Locate the cell with the specified text and output its (X, Y) center coordinate. 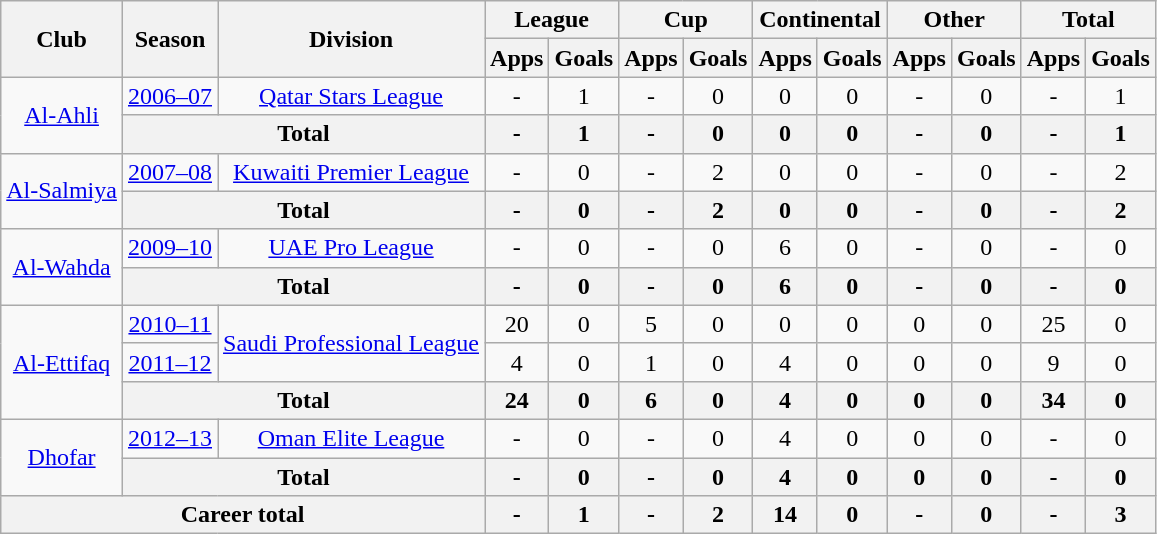
Al-Ettifaq (62, 362)
Cup (686, 20)
34 (1053, 400)
24 (517, 400)
2011–12 (170, 362)
5 (651, 324)
9 (1053, 362)
Career total (243, 515)
Oman Elite League (352, 438)
Other (954, 20)
Continental (820, 20)
2012–13 (170, 438)
Saudi Professional League (352, 343)
2010–11 (170, 324)
Al-Ahli (62, 115)
2006–07 (170, 96)
2009–10 (170, 248)
Qatar Stars League (352, 96)
20 (517, 324)
Season (170, 39)
25 (1053, 324)
League (552, 20)
Al-Salmiya (62, 191)
14 (785, 515)
Club (62, 39)
Dhofar (62, 457)
Kuwaiti Premier League (352, 172)
2007–08 (170, 172)
Division (352, 39)
3 (1121, 515)
UAE Pro League (352, 248)
Al-Wahda (62, 267)
